Capture the cell that displays the provided text and extract its (x, y) central coordinate. 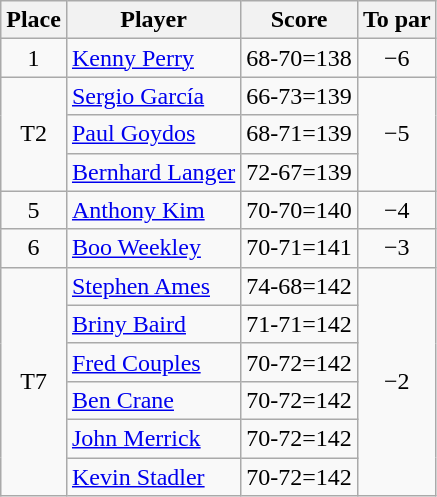
−5 (396, 134)
Score (300, 20)
Stephen Ames (153, 286)
T2 (34, 134)
Place (34, 20)
−4 (396, 210)
1 (34, 58)
Kenny Perry (153, 58)
Ben Crane (153, 400)
−3 (396, 248)
Briny Baird (153, 324)
Paul Goydos (153, 134)
70-70=140 (300, 210)
−2 (396, 381)
Fred Couples (153, 362)
Boo Weekley (153, 248)
Anthony Kim (153, 210)
To par (396, 20)
66-73=139 (300, 96)
−6 (396, 58)
6 (34, 248)
T7 (34, 381)
5 (34, 210)
74-68=142 (300, 286)
71-71=142 (300, 324)
Player (153, 20)
John Merrick (153, 438)
72-67=139 (300, 172)
Kevin Stadler (153, 477)
70-71=141 (300, 248)
Sergio García (153, 96)
68-71=139 (300, 134)
Bernhard Langer (153, 172)
68-70=138 (300, 58)
